Pinpoint the cell where the given text exists, returning its (X, Y) midpoint coordinate. 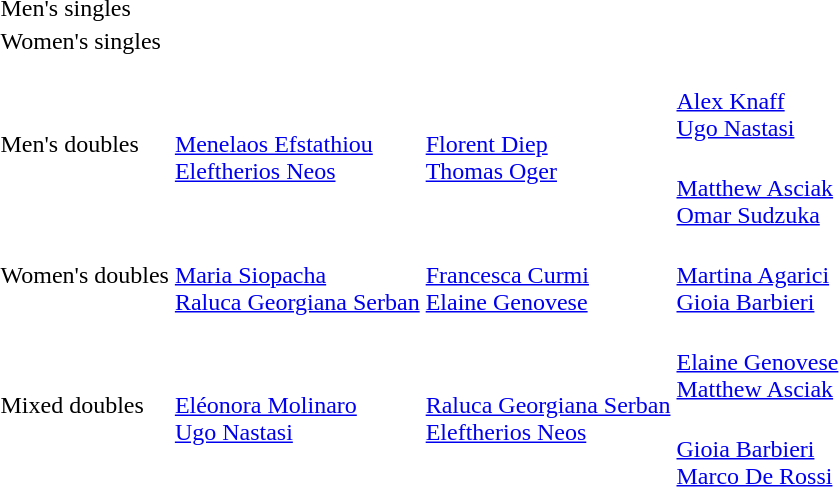
Florent DiepThomas Oger (548, 144)
Francesca CurmiElaine Genovese (548, 275)
Menelaos EfstathiouEleftherios Neos (297, 144)
Maria SiopachaRaluca Georgiana Serban (297, 275)
